Extract the [X, Y] coordinate from the center of the cell holding the provided text.  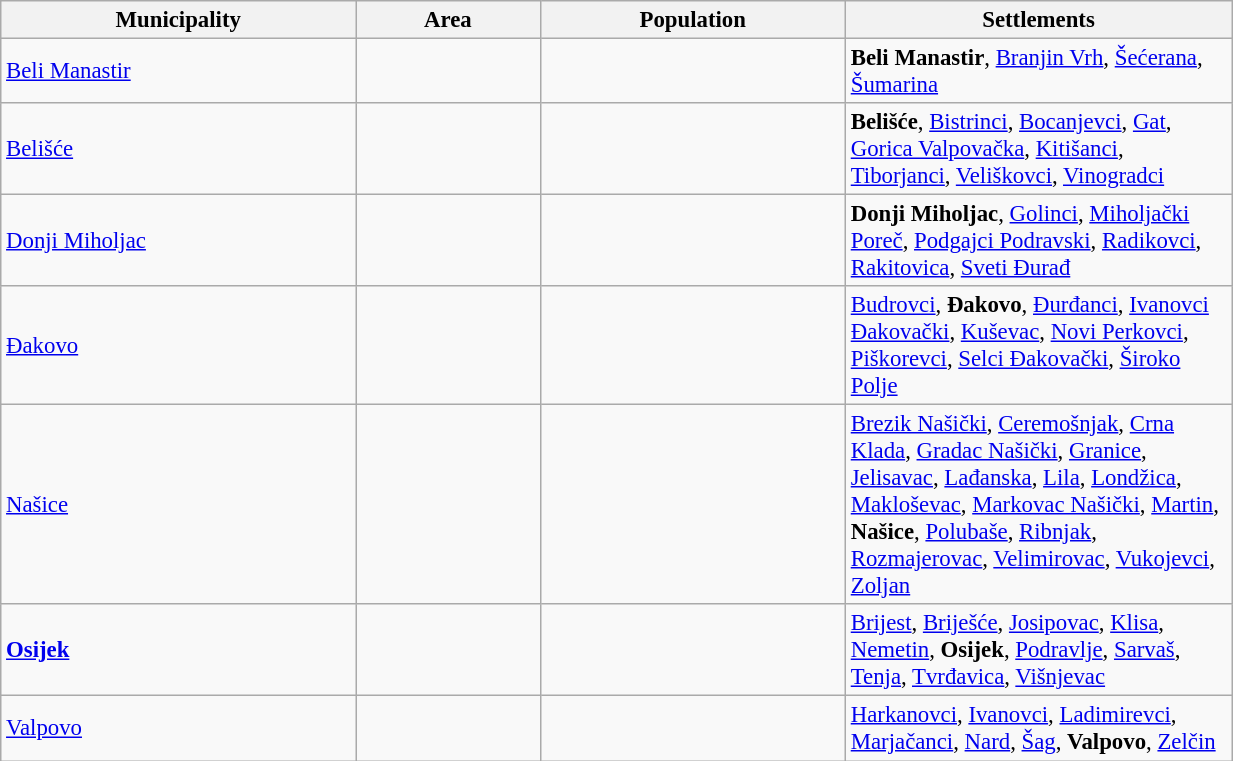
Population [692, 20]
Settlements [1038, 20]
Đakovo [178, 346]
Našice [178, 505]
Brijest, Briješće, Josipovac, Klisa, Nemetin, Osijek, Podravlje, Sarvaš, Tenja, Tvrđavica, Višnjevac [1038, 650]
Belišće [178, 149]
Osijek [178, 650]
Belišće, Bistrinci, Bocanjevci, Gat, Gorica Valpovačka, Kitišanci, Tiborjanci, Veliškovci, Vinogradci [1038, 149]
Donji Miholjac [178, 241]
Valpovo [178, 728]
Budrovci, Đakovo, Đurđanci, Ivanovci Đakovački, Kuševac, Novi Perkovci, Piškorevci, Selci Đakovački, Široko Polje [1038, 346]
Beli Manastir [178, 72]
Municipality [178, 20]
Beli Manastir, Branjin Vrh, Šećerana, Šumarina [1038, 72]
Donji Miholjac, Golinci, Miholjački Poreč, Podgajci Podravski, Radikovci, Rakitovica, Sveti Đurađ [1038, 241]
Harkanovci, Ivanovci, Ladimirevci, Marjačanci, Nard, Šag, Valpovo, Zelčin [1038, 728]
Area [448, 20]
